For the text-containing cell, return its midpoint in (X, Y) coordinate format. 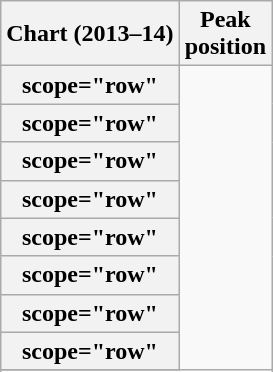
Peakposition (225, 34)
Chart (2013–14) (90, 34)
